Scan for the cell matching the given text and deliver its [X, Y] coordinate at center. 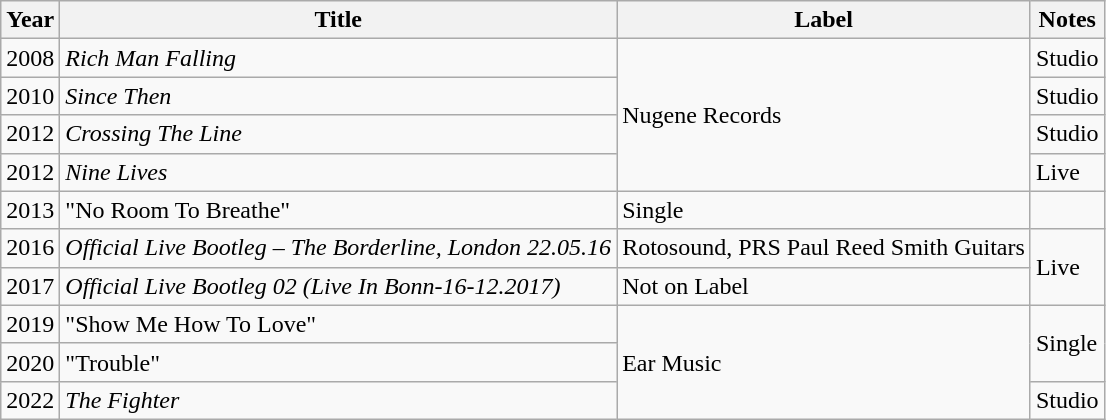
Notes [1067, 20]
2022 [30, 400]
Rotosound, PRS Paul Reed Smith Guitars [824, 248]
Ear Music [824, 362]
Crossing The Line [338, 134]
2008 [30, 58]
Label [824, 20]
Not on Label [824, 286]
Official Live Bootleg – The Borderline, London 22.05.16 [338, 248]
"Trouble" [338, 362]
2020 [30, 362]
2010 [30, 96]
2017 [30, 286]
2016 [30, 248]
Year [30, 20]
Title [338, 20]
Since Then [338, 96]
Nugene Records [824, 115]
2013 [30, 210]
Official Live Bootleg 02 (Live In Bonn-16-12.2017) [338, 286]
"No Room To Breathe" [338, 210]
2019 [30, 324]
"Show Me How To Love" [338, 324]
Nine Lives [338, 172]
The Fighter [338, 400]
Rich Man Falling [338, 58]
